Pinpoint the cell where the given text exists, returning its (x, y) midpoint coordinate. 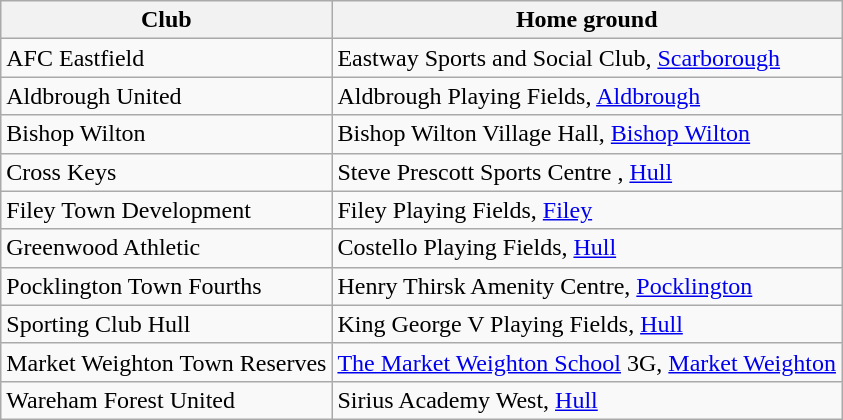
Aldbrough United (166, 96)
Home ground (587, 20)
AFC Eastfield (166, 58)
King George V Playing Fields, Hull (587, 324)
Pocklington Town Fourths (166, 286)
Filey Town Development (166, 210)
Sirius Academy West, Hull (587, 400)
Aldbrough Playing Fields, Aldbrough (587, 96)
Eastway Sports and Social Club, Scarborough (587, 58)
Club (166, 20)
Wareham Forest United (166, 400)
Cross Keys (166, 172)
Greenwood Athletic (166, 248)
Henry Thirsk Amenity Centre, Pocklington (587, 286)
Sporting Club Hull (166, 324)
Filey Playing Fields, Filey (587, 210)
Steve Prescott Sports Centre , Hull (587, 172)
Costello Playing Fields, Hull (587, 248)
Market Weighton Town Reserves (166, 362)
Bishop Wilton (166, 134)
The Market Weighton School 3G, Market Weighton (587, 362)
Bishop Wilton Village Hall, Bishop Wilton (587, 134)
